For the text-containing cell, return its midpoint in [x, y] coordinate format. 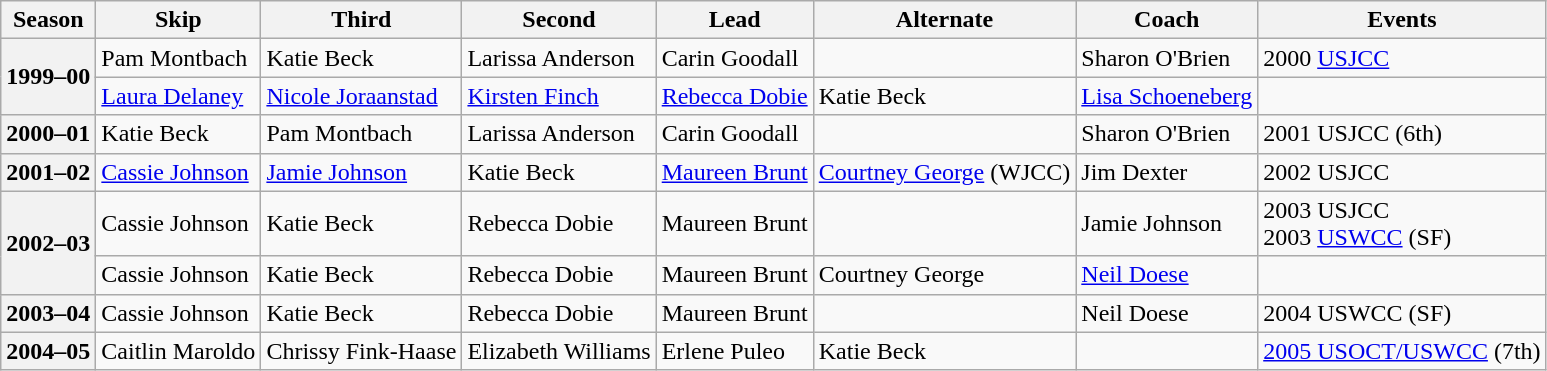
2000 USJCC [1402, 58]
Laura Delaney [178, 96]
Season [48, 20]
2003 USJCC 2003 USWCC (SF) [1402, 224]
Events [1402, 20]
Caitlin Maroldo [178, 351]
Kirsten Finch [559, 96]
Erlene Puleo [734, 351]
Courtney George (WJCC) [944, 172]
2005 USOCT/USWCC (7th) [1402, 351]
2002 USJCC [1402, 172]
1999–00 [48, 77]
Coach [1167, 20]
2004 USWCC (SF) [1402, 313]
2004–05 [48, 351]
Elizabeth Williams [559, 351]
2002–03 [48, 242]
2003–04 [48, 313]
Lisa Schoeneberg [1167, 96]
Chrissy Fink-Haase [362, 351]
Nicole Joraanstad [362, 96]
Lead [734, 20]
2001 USJCC (6th) [1402, 134]
2000–01 [48, 134]
Courtney George [944, 275]
2001–02 [48, 172]
Jim Dexter [1167, 172]
Third [362, 20]
Alternate [944, 20]
Skip [178, 20]
Second [559, 20]
